Determine the (x, y) coordinate at the center of the cell enclosing the given text.  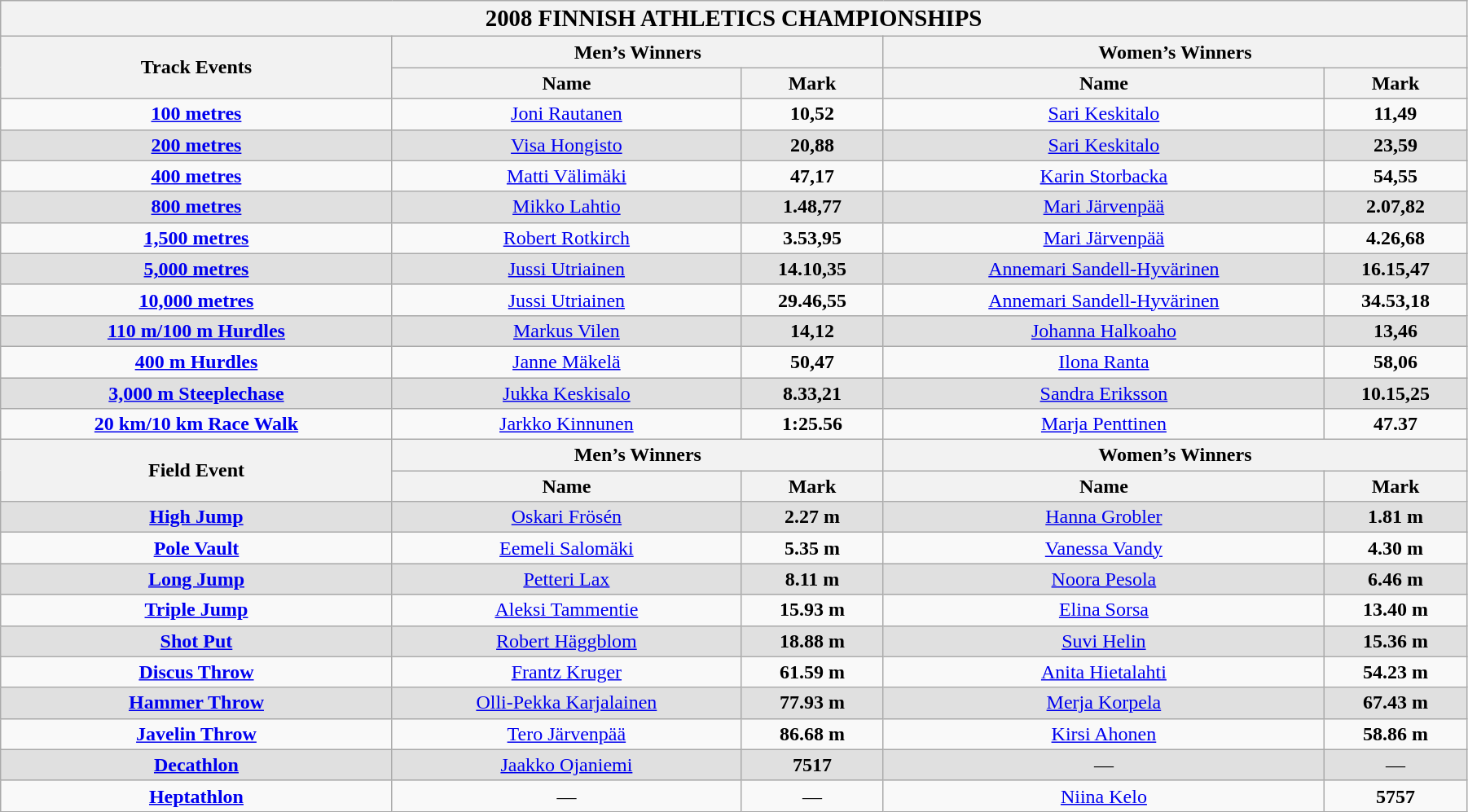
1.81 m (1395, 517)
Decathlon (196, 765)
400 metres (196, 176)
Matti Välimäki (566, 176)
Jaakko Ojaniemi (566, 765)
5,000 metres (196, 269)
47,17 (813, 176)
Merja Korpela (1103, 703)
Markus Vilen (566, 331)
Niina Kelo (1103, 796)
54.23 m (1395, 672)
Triple Jump (196, 610)
2.07,82 (1395, 207)
2.27 m (813, 517)
1,500 metres (196, 238)
5.35 m (813, 548)
6.46 m (1395, 579)
Aleksi Tammentie (566, 610)
8.33,21 (813, 393)
800 metres (196, 207)
Heptathlon (196, 796)
4.30 m (1395, 548)
Elina Sorsa (1103, 610)
10,000 metres (196, 300)
11,49 (1395, 114)
77.93 m (813, 703)
Oskari Frösén (566, 517)
86.68 m (813, 734)
58,06 (1395, 362)
Field Event (196, 471)
400 m Hurdles (196, 362)
58.86 m (1395, 734)
Olli-Pekka Karjalainen (566, 703)
5757 (1395, 796)
13,46 (1395, 331)
Suvi Helin (1103, 641)
8.11 m (813, 579)
Visa Hongisto (566, 145)
100 metres (196, 114)
7517 (813, 765)
Pole Vault (196, 548)
Tero Järvenpää (566, 734)
110 m/100 m Hurdles (196, 331)
16.15,47 (1395, 269)
Jukka Keskisalo (566, 393)
Eemeli Salomäki (566, 548)
18.88 m (813, 641)
67.43 m (1395, 703)
13.40 m (1395, 610)
23,59 (1395, 145)
Petteri Lax (566, 579)
50,47 (813, 362)
14.10,35 (813, 269)
54,55 (1395, 176)
Shot Put (196, 641)
Joni Rautanen (566, 114)
Discus Throw (196, 672)
Johanna Halkoaho (1103, 331)
29.46,55 (813, 300)
Anita Hietalahti (1103, 672)
15.93 m (813, 610)
Ilona Ranta (1103, 362)
2008 FINNISH ATHLETICS CHAMPIONSHIPS (734, 19)
Track Events (196, 68)
Frantz Kruger (566, 672)
Vanessa Vandy (1103, 548)
14,12 (813, 331)
Noora Pesola (1103, 579)
61.59 m (813, 672)
34.53,18 (1395, 300)
Karin Storbacka (1103, 176)
High Jump (196, 517)
Javelin Throw (196, 734)
Sandra Eriksson (1103, 393)
1.48,77 (813, 207)
Mikko Lahtio (566, 207)
15.36 m (1395, 641)
4.26,68 (1395, 238)
10.15,25 (1395, 393)
Hanna Grobler (1103, 517)
Hammer Throw (196, 703)
3,000 m Steeplechase (196, 393)
20,88 (813, 145)
Robert Rotkirch (566, 238)
200 metres (196, 145)
10,52 (813, 114)
Robert Häggblom (566, 641)
47.37 (1395, 424)
Kirsi Ahonen (1103, 734)
Jarkko Kinnunen (566, 424)
20 km/10 km Race Walk (196, 424)
1:25.56 (813, 424)
Janne Mäkelä (566, 362)
Marja Penttinen (1103, 424)
Long Jump (196, 579)
3.53,95 (813, 238)
